Provide the [x, y] coordinate of the cell's center where the given text is located.  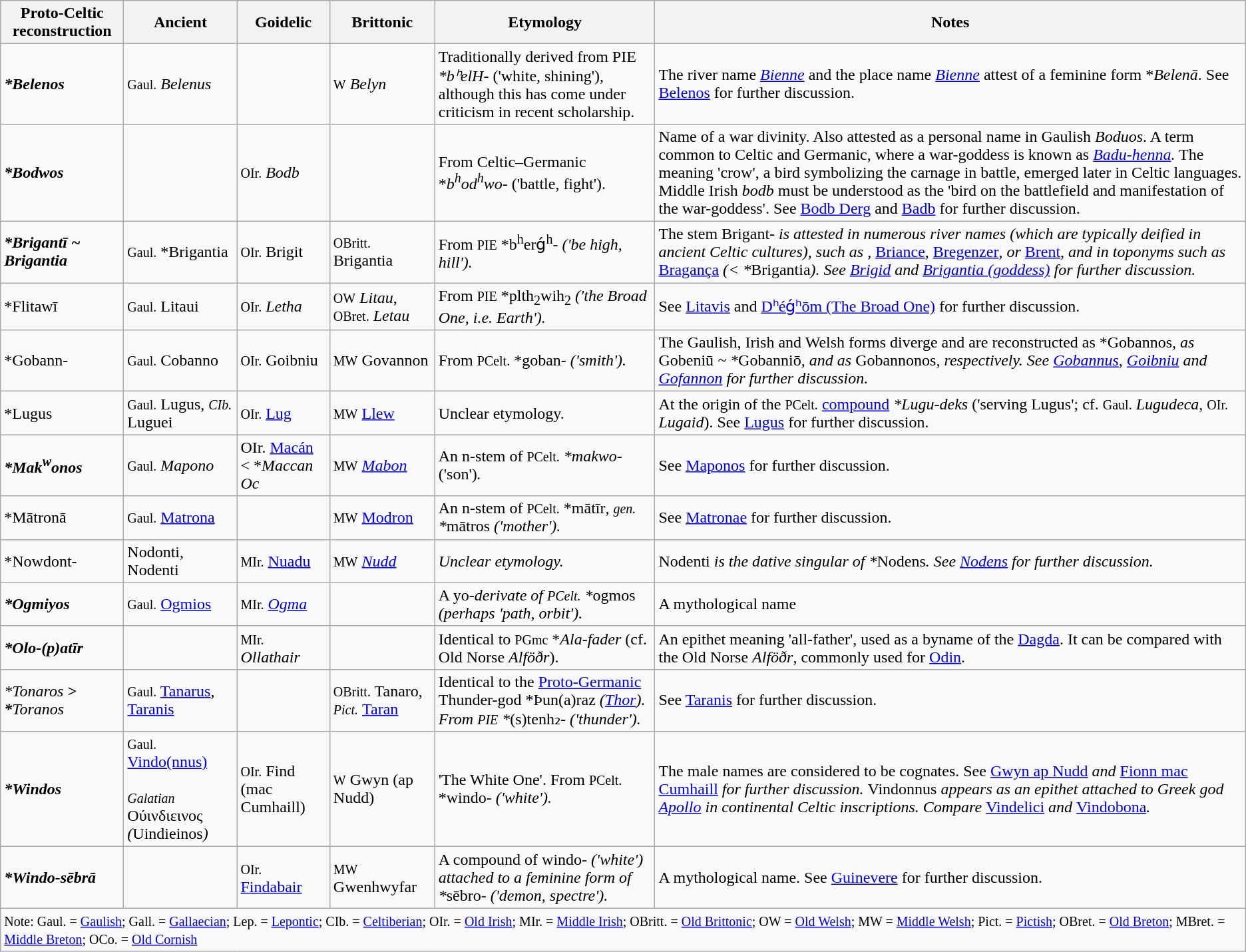
Gaul. Vindo(nnus)Galatian Ούινδιεινος (Uindieinos) [180, 790]
*Windos [63, 790]
Gaul. Matrona [180, 518]
A compound of windo- ('white') attached to a feminine form of *sēbro- ('demon, spectre'). [544, 877]
OIr. Letha [284, 306]
OBritt. Brigantia [382, 252]
Identical to the Proto-Germanic Thunder-god *Þun(a)raz (Thor). From PIE *(s)tenh₂- ('thunder'). [544, 700]
A mythological name. See Guinevere for further discussion. [950, 877]
From PCelt. *goban- ('smith'). [544, 361]
OIr. Lug [284, 413]
Gaul. Tanarus, Taranis [180, 700]
At the origin of the PCelt. compound *Lugu-deks ('serving Lugus'; cf. Gaul. Lugudeca, OIr. Lugaid). See Lugus for further discussion. [950, 413]
*Gobann- [63, 361]
From Celtic–Germanic *bhodhwo- ('battle, fight'). [544, 172]
Gaul. Belenus [180, 84]
*Nowdont- [63, 561]
W Belyn [382, 84]
Gaul. Mapono [180, 465]
*Mātronā [63, 518]
*Flitawī [63, 306]
The river name Bienne and the place name Bienne attest of a feminine form *Belenā. See Belenos for further discussion. [950, 84]
An n-stem of PCelt. *makwo- ('son'). [544, 465]
*Windo-sēbrā [63, 877]
*Tonaros > *Toranos [63, 700]
OW Litau, OBret. Letau [382, 306]
*Lugus [63, 413]
MW Modron [382, 518]
*Brigantī ~ Brigantia [63, 252]
*Makwonos [63, 465]
Nodenti is the dative singular of *Nodens. See Nodens for further discussion. [950, 561]
A yo-derivate of PCelt. *ogmos (perhaps 'path, orbit'). [544, 604]
MW Llew [382, 413]
Proto-Celtic reconstruction [63, 23]
Ancient [180, 23]
OIr. Goibniu [284, 361]
Etymology [544, 23]
Gaul. Ogmios [180, 604]
OIr. Macán < *Maccan Oc [284, 465]
MIr. Ollathair [284, 647]
An epithet meaning 'all-father', used as a byname of the Dagda. It can be compared with the Old Norse Alföðr, commonly used for Odin. [950, 647]
'The White One'. From PCelt. *windo- ('white'). [544, 790]
Brittonic [382, 23]
Nodonti, Nodenti [180, 561]
MW Gwenhwyfar [382, 877]
Gaul. *Brigantia [180, 252]
An n-stem of PCelt. *mātīr, gen. *mātros ('mother'). [544, 518]
MW Nudd [382, 561]
*Bodwos [63, 172]
Goidelic [284, 23]
OIr. Findabair [284, 877]
MW Govannon [382, 361]
*Ogmiyos [63, 604]
See Matronae for further discussion. [950, 518]
Gaul. Lugus, CIb. Luguei [180, 413]
MIr. Ogma [284, 604]
Traditionally derived from PIE *bʰelH- ('white, shining'), although this has come under criticism in recent scholarship. [544, 84]
See Maponos for further discussion. [950, 465]
Identical to PGmc *Ala-fader (cf. Old Norse Alföðr). [544, 647]
W Gwyn (ap Nudd) [382, 790]
From PIE *plth2wih2 ('the Broad One, i.e. Earth'). [544, 306]
*Belenos [63, 84]
See Taranis for further discussion. [950, 700]
Notes [950, 23]
See Litavis and Dʰéǵʰōm (The Broad One) for further discussion. [950, 306]
MIr. Nuadu [284, 561]
A mythological name [950, 604]
Gaul. Litaui [180, 306]
OIr. Brigit [284, 252]
OIr. Find (mac Cumhaill) [284, 790]
Gaul. Cobanno [180, 361]
MW Mabon [382, 465]
OIr. Bodb [284, 172]
*Olo-(p)atīr [63, 647]
OBritt. Tanaro, Pict. Taran [382, 700]
From PIE *bherǵh- ('be high, hill'). [544, 252]
